Capture the cell that displays the provided text and extract its (x, y) central coordinate. 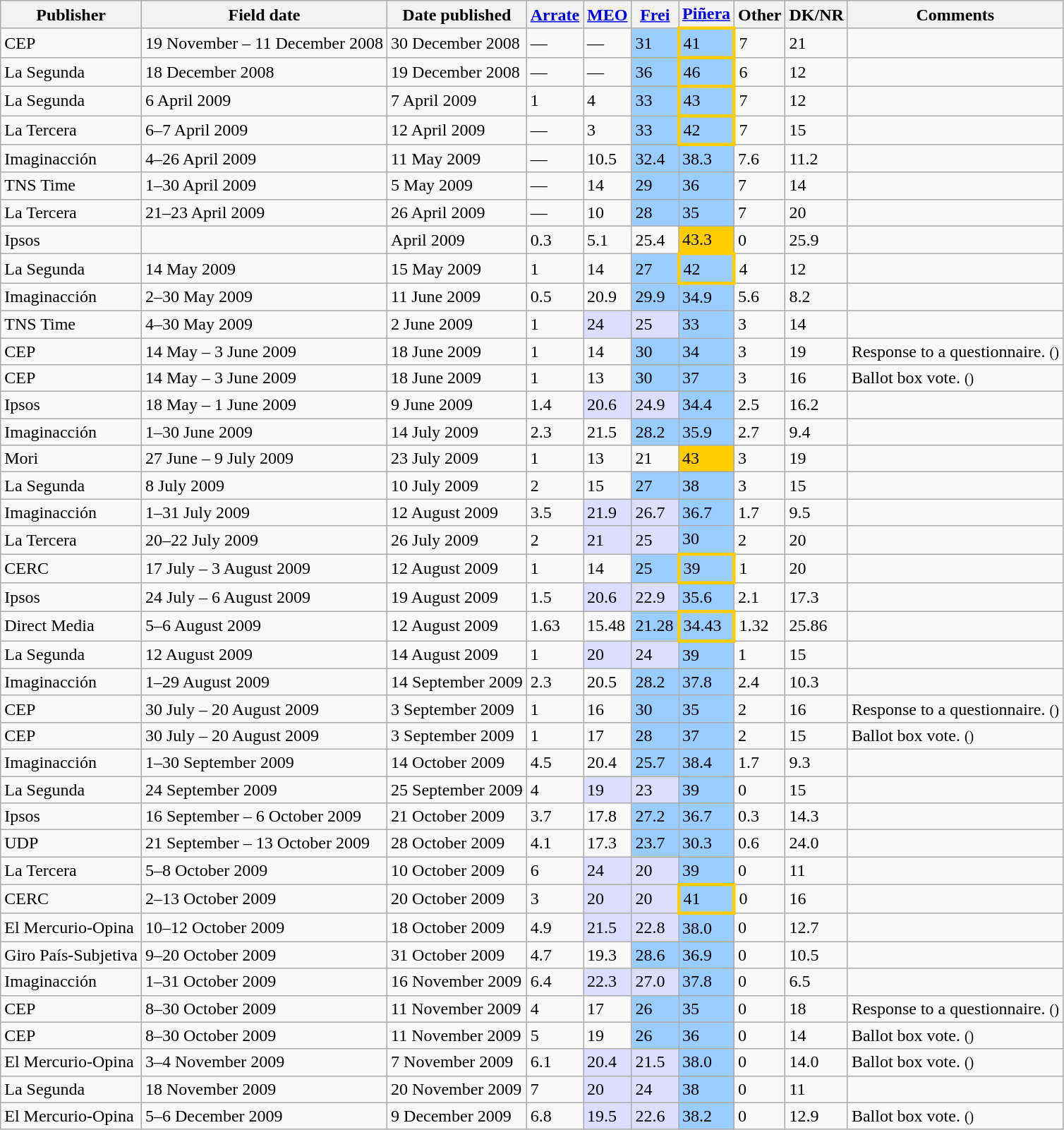
12.7 (816, 927)
25 September 2009 (457, 790)
34.4 (707, 405)
19 August 2009 (457, 597)
1.32 (760, 627)
Field date (264, 15)
38.4 (707, 762)
3.5 (555, 512)
8.2 (816, 297)
21 September – 13 October 2009 (264, 843)
38.3 (707, 159)
4–30 May 2009 (264, 324)
15.48 (607, 627)
34.43 (707, 627)
7 November 2009 (457, 1062)
Date published (457, 15)
31 (655, 42)
7 April 2009 (457, 100)
30.3 (707, 843)
43.3 (707, 240)
18 December 2008 (264, 72)
21.9 (607, 512)
14 July 2009 (457, 432)
46 (707, 72)
Arrate (555, 15)
25.9 (816, 240)
18 May – 1 June 2009 (264, 405)
6.4 (555, 982)
35.6 (707, 597)
11 June 2009 (457, 297)
18 (816, 1009)
14 October 2009 (457, 762)
24 September 2009 (264, 790)
14 September 2009 (457, 682)
20.9 (607, 297)
14 May 2009 (264, 268)
5 May 2009 (457, 186)
20.5 (607, 682)
0.6 (760, 843)
1.63 (555, 627)
2–30 May 2009 (264, 297)
21 October 2009 (457, 817)
Direct Media (71, 627)
3–4 November 2009 (264, 1062)
1–30 September 2009 (264, 762)
34 (707, 351)
1–30 April 2009 (264, 186)
DK/NR (816, 15)
9.3 (816, 762)
5.6 (760, 297)
15 May 2009 (457, 268)
24.0 (816, 843)
4–26 April 2009 (264, 159)
31 October 2009 (457, 955)
0.5 (555, 297)
20 November 2009 (457, 1089)
2–13 October 2009 (264, 899)
10 (607, 212)
22.9 (655, 597)
23 July 2009 (457, 459)
32.4 (655, 159)
11.2 (816, 159)
10 October 2009 (457, 871)
Comments (955, 15)
20 October 2009 (457, 899)
3.7 (555, 817)
26 April 2009 (457, 212)
27 June – 9 July 2009 (264, 459)
29.9 (655, 297)
24.9 (655, 405)
1–31 October 2009 (264, 982)
16 September – 6 October 2009 (264, 817)
12 April 2009 (457, 130)
1–31 July 2009 (264, 512)
20–22 July 2009 (264, 540)
4.7 (555, 955)
8 July 2009 (264, 486)
38.2 (707, 1116)
27.2 (655, 817)
6.5 (816, 982)
17.8 (607, 817)
26 July 2009 (457, 540)
18 October 2009 (457, 927)
2.7 (760, 432)
UDP (71, 843)
19.3 (607, 955)
23 (655, 790)
22.8 (655, 927)
April 2009 (457, 240)
1.5 (555, 597)
Giro País-Subjetiva (71, 955)
14.3 (816, 817)
22.3 (607, 982)
9 December 2009 (457, 1116)
9–20 October 2009 (264, 955)
6.8 (555, 1116)
22.6 (655, 1116)
2.5 (760, 405)
5.1 (607, 240)
9 June 2009 (457, 405)
14.0 (816, 1062)
12.9 (816, 1116)
29 (655, 186)
24 July – 6 August 2009 (264, 597)
14 August 2009 (457, 655)
5–8 October 2009 (264, 871)
28 October 2009 (457, 843)
7.6 (760, 159)
19 November – 11 December 2008 (264, 42)
21.28 (655, 627)
10.3 (816, 682)
6 April 2009 (264, 100)
1–29 August 2009 (264, 682)
16.2 (816, 405)
2.1 (760, 597)
21–23 April 2009 (264, 212)
35.9 (707, 432)
4.5 (555, 762)
Piñera (707, 15)
25.4 (655, 240)
27.0 (655, 982)
6.1 (555, 1062)
17 July – 3 August 2009 (264, 567)
28.6 (655, 955)
Frei (655, 15)
19.5 (607, 1116)
9.5 (816, 512)
5–6 December 2009 (264, 1116)
10 July 2009 (457, 486)
25.7 (655, 762)
18 November 2009 (264, 1089)
10–12 October 2009 (264, 927)
19 December 2008 (457, 72)
25.86 (816, 627)
Other (760, 15)
5–6 August 2009 (264, 627)
16 November 2009 (457, 982)
34.9 (707, 297)
1–30 June 2009 (264, 432)
4.1 (555, 843)
11 May 2009 (457, 159)
Publisher (71, 15)
6–7 April 2009 (264, 130)
36.9 (707, 955)
1.4 (555, 405)
5 (555, 1035)
9.4 (816, 432)
4.9 (555, 927)
2.4 (760, 682)
26.7 (655, 512)
2 June 2009 (457, 324)
30 December 2008 (457, 42)
MEO (607, 15)
Mori (71, 459)
23.7 (655, 843)
